Extract the [X, Y] coordinate from the center of the cell holding the provided text.  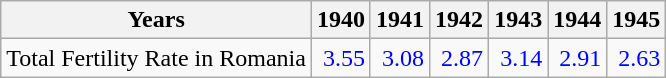
1941 [400, 20]
Total Fertility Rate in Romania [156, 58]
1945 [636, 20]
1940 [340, 20]
Years [156, 20]
3.14 [518, 58]
2.91 [578, 58]
1943 [518, 20]
1942 [460, 20]
3.55 [340, 58]
1944 [578, 20]
3.08 [400, 58]
2.63 [636, 58]
2.87 [460, 58]
